Provide the (X, Y) coordinate of the cell's center where the given text is located.  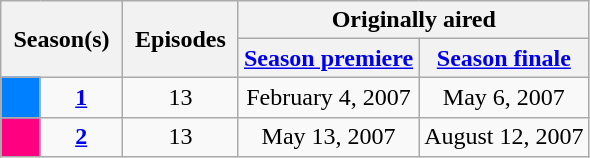
Season finale (504, 58)
Season(s) (62, 39)
Season premiere (328, 58)
Episodes (180, 39)
August 12, 2007 (504, 137)
February 4, 2007 (328, 98)
May 13, 2007 (328, 137)
May 6, 2007 (504, 98)
Originally aired (414, 20)
2 (81, 137)
1 (81, 98)
